From the cell containing the given text, extract its center point as [x, y] coordinate. 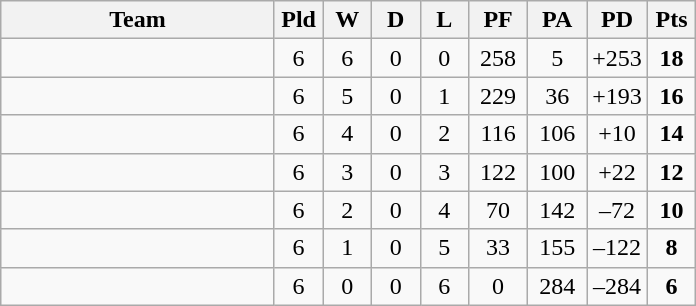
106 [558, 134]
122 [498, 172]
229 [498, 96]
–122 [618, 248]
PA [558, 20]
116 [498, 134]
33 [498, 248]
W [348, 20]
PF [498, 20]
–72 [618, 210]
70 [498, 210]
Pld [298, 20]
D [396, 20]
14 [672, 134]
PD [618, 20]
36 [558, 96]
Team [138, 20]
Pts [672, 20]
–284 [618, 286]
+253 [618, 58]
+22 [618, 172]
10 [672, 210]
142 [558, 210]
155 [558, 248]
18 [672, 58]
258 [498, 58]
284 [558, 286]
+193 [618, 96]
+10 [618, 134]
12 [672, 172]
L [444, 20]
16 [672, 96]
100 [558, 172]
8 [672, 248]
